From the cell containing the given text, extract its center point as [x, y] coordinate. 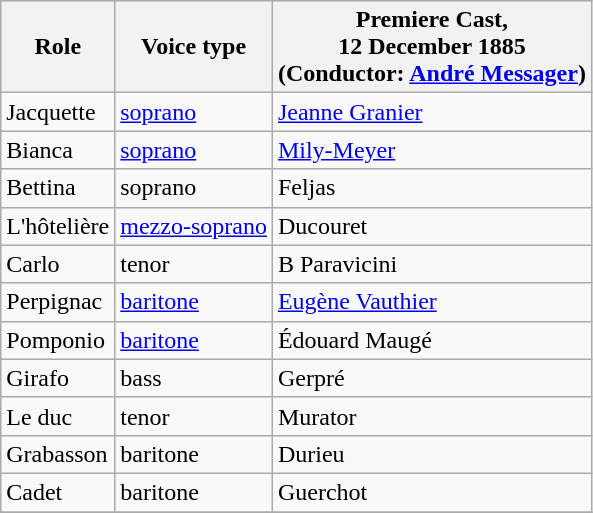
Bianca [58, 150]
Mily-Meyer [432, 150]
Murator [432, 416]
Gerpré [432, 378]
Pomponio [58, 340]
Jacquette [58, 112]
Cadet [58, 492]
L'hôtelière [58, 226]
Voice type [194, 47]
Le duc [58, 416]
Role [58, 47]
Grabasson [58, 454]
Girafo [58, 378]
Durieu [432, 454]
Jeanne Granier [432, 112]
Bettina [58, 188]
Ducouret [432, 226]
Guerchot [432, 492]
Édouard Maugé [432, 340]
B Paravicini [432, 264]
mezzo-soprano [194, 226]
Perpignac [58, 302]
Feljas [432, 188]
Eugène Vauthier [432, 302]
Carlo [58, 264]
Premiere Cast,12 December 1885(Conductor: André Messager) [432, 47]
bass [194, 378]
